Return [x, y] of the center of cell containing provided text 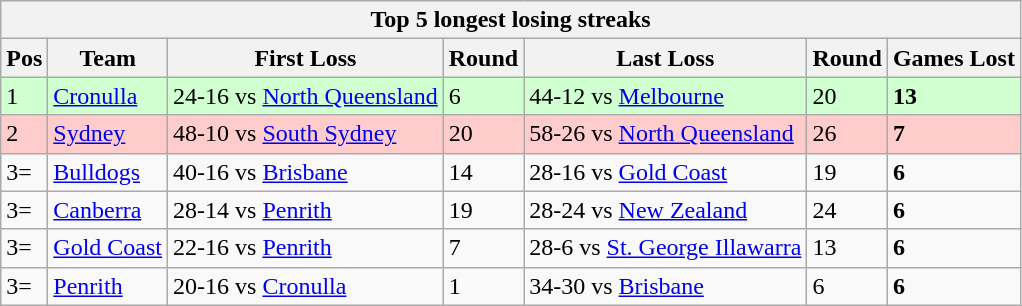
First Loss [306, 58]
20-16 vs Cronulla [306, 286]
28-24 vs New Zealand [666, 210]
40-16 vs Brisbane [306, 172]
Gold Coast [108, 248]
28-16 vs Gold Coast [666, 172]
Top 5 longest losing streaks [511, 20]
26 [847, 134]
Canberra [108, 210]
48-10 vs South Sydney [306, 134]
34-30 vs Brisbane [666, 286]
Bulldogs [108, 172]
2 [24, 134]
28-14 vs Penrith [306, 210]
24-16 vs North Queensland [306, 96]
24 [847, 210]
14 [483, 172]
58-26 vs North Queensland [666, 134]
Pos [24, 58]
Team [108, 58]
Penrith [108, 286]
Sydney [108, 134]
28-6 vs St. George Illawarra [666, 248]
Last Loss [666, 58]
44-12 vs Melbourne [666, 96]
Cronulla [108, 96]
22-16 vs Penrith [306, 248]
Games Lost [954, 58]
